Search for the cell housing the specified text and yield its [X, Y] center coordinate. 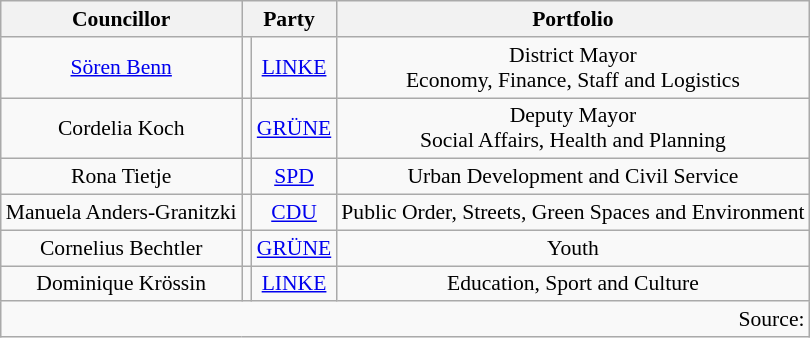
Manuela Anders-Granitzki [122, 213]
District MayorEconomy, Finance, Staff and Logistics [572, 68]
Portfolio [572, 19]
Rona Tietje [122, 177]
Public Order, Streets, Green Spaces and Environment [572, 213]
Youth [572, 248]
Cornelius Bechtler [122, 248]
Deputy MayorSocial Affairs, Health and Planning [572, 128]
SPD [294, 177]
Source: [406, 320]
CDU [294, 213]
Party [290, 19]
Education, Sport and Culture [572, 284]
Sören Benn [122, 68]
Urban Development and Civil Service [572, 177]
Cordelia Koch [122, 128]
Councillor [122, 19]
Dominique Krössin [122, 284]
